Scan for the cell matching the given text and deliver its (X, Y) coordinate at center. 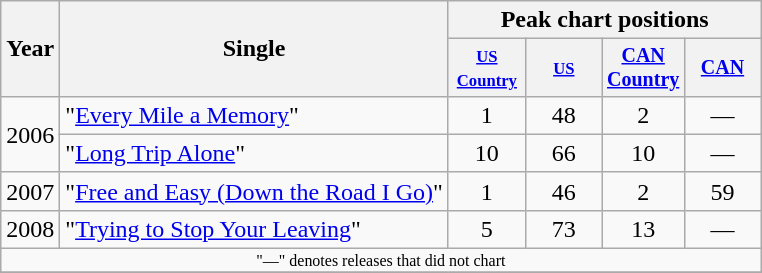
13 (643, 229)
46 (564, 191)
"Trying to Stop Your Leaving" (254, 229)
2006 (30, 134)
US Country (486, 68)
2007 (30, 191)
Single (254, 49)
"Free and Easy (Down the Road I Go)" (254, 191)
Year (30, 49)
CAN (722, 68)
"Long Trip Alone" (254, 153)
73 (564, 229)
"Every Mile a Memory" (254, 115)
5 (486, 229)
US (564, 68)
"—" denotes releases that did not chart (381, 261)
Peak chart positions (604, 20)
59 (722, 191)
48 (564, 115)
2008 (30, 229)
66 (564, 153)
CAN Country (643, 68)
